Identify which cell holds the provided text, then report its (x, y) central coordinate. 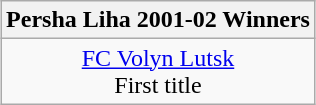
FC Volyn LutskFirst title (158, 72)
Persha Liha 2001-02 Winners (158, 20)
